Provide the (X, Y) coordinate of the cell's center where the given text is located.  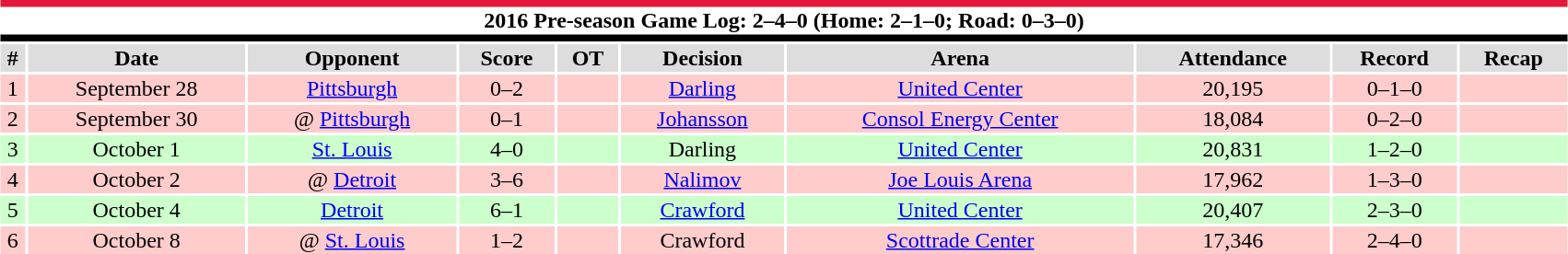
St. Louis (352, 149)
6–1 (507, 210)
# (13, 58)
1–3–0 (1395, 179)
Joe Louis Arena (960, 179)
0–2 (507, 88)
Johansson (702, 119)
Pittsburgh (352, 88)
4–0 (507, 149)
3–6 (507, 179)
Opponent (352, 58)
18,084 (1233, 119)
1–2–0 (1395, 149)
October 1 (136, 149)
September 30 (136, 119)
0–1–0 (1395, 88)
October 2 (136, 179)
September 28 (136, 88)
Nalimov (702, 179)
October 8 (136, 240)
@ Pittsburgh (352, 119)
2–4–0 (1395, 240)
4 (13, 179)
Score (507, 58)
@ Detroit (352, 179)
OT (588, 58)
Attendance (1233, 58)
20,831 (1233, 149)
2016 Pre-season Game Log: 2–4–0 (Home: 2–1–0; Road: 0–3–0) (784, 20)
Date (136, 58)
Recap (1513, 58)
Record (1395, 58)
17,962 (1233, 179)
October 4 (136, 210)
Detroit (352, 210)
Consol Energy Center (960, 119)
@ St. Louis (352, 240)
1 (13, 88)
17,346 (1233, 240)
1–2 (507, 240)
0–2–0 (1395, 119)
6 (13, 240)
3 (13, 149)
2 (13, 119)
5 (13, 210)
Scottrade Center (960, 240)
20,407 (1233, 210)
Arena (960, 58)
2–3–0 (1395, 210)
Decision (702, 58)
0–1 (507, 119)
20,195 (1233, 88)
